Provide the (x, y) coordinate of the cell's center where the given text is located.  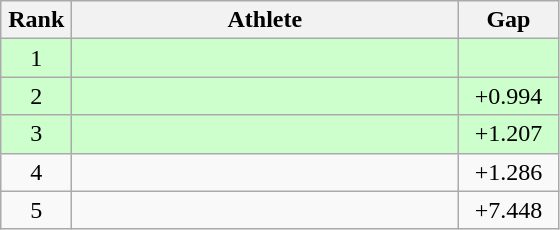
+7.448 (508, 210)
5 (36, 210)
1 (36, 58)
2 (36, 96)
+1.207 (508, 134)
Gap (508, 20)
+0.994 (508, 96)
3 (36, 134)
4 (36, 172)
Rank (36, 20)
+1.286 (508, 172)
Athlete (265, 20)
